Return (X, Y) of the center of cell containing provided text 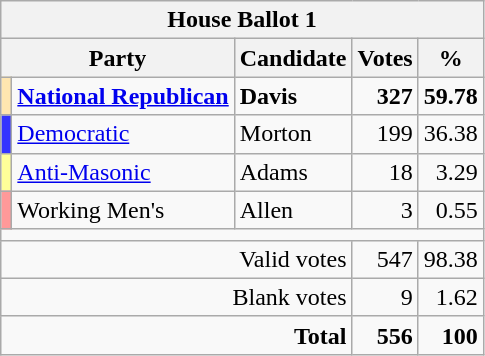
National Republican (123, 96)
Democratic (123, 134)
18 (385, 172)
1.62 (450, 297)
Allen (293, 210)
100 (450, 335)
Working Men's (123, 210)
9 (385, 297)
36.38 (450, 134)
59.78 (450, 96)
556 (385, 335)
327 (385, 96)
Morton (293, 134)
Anti-Masonic (123, 172)
199 (385, 134)
Blank votes (176, 297)
Total (176, 335)
Votes (385, 58)
Candidate (293, 58)
3 (385, 210)
% (450, 58)
Valid votes (176, 259)
Adams (293, 172)
547 (385, 259)
0.55 (450, 210)
Davis (293, 96)
98.38 (450, 259)
Party (118, 58)
House Ballot 1 (242, 20)
3.29 (450, 172)
